Identify which cell holds the provided text, then report its (x, y) central coordinate. 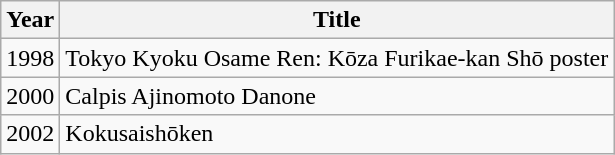
Tokyo Kyoku Osame Ren: Kōza Furikae-kan Shō poster (337, 58)
Year (30, 20)
2002 (30, 134)
1998 (30, 58)
Kokusaishōken (337, 134)
Calpis Ajinomoto Danone (337, 96)
Title (337, 20)
2000 (30, 96)
